Return the (X, Y) coordinate for the center point of the cell that contains the specified text.  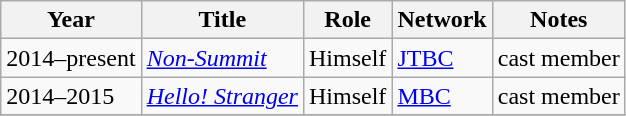
2014–2015 (71, 96)
Role (347, 20)
Network (442, 20)
MBC (442, 96)
Title (222, 20)
2014–present (71, 58)
JTBC (442, 58)
Non-Summit (222, 58)
Hello! Stranger (222, 96)
Notes (558, 20)
Year (71, 20)
